Return the (x, y) coordinate for the center point of the cell that contains the specified text.  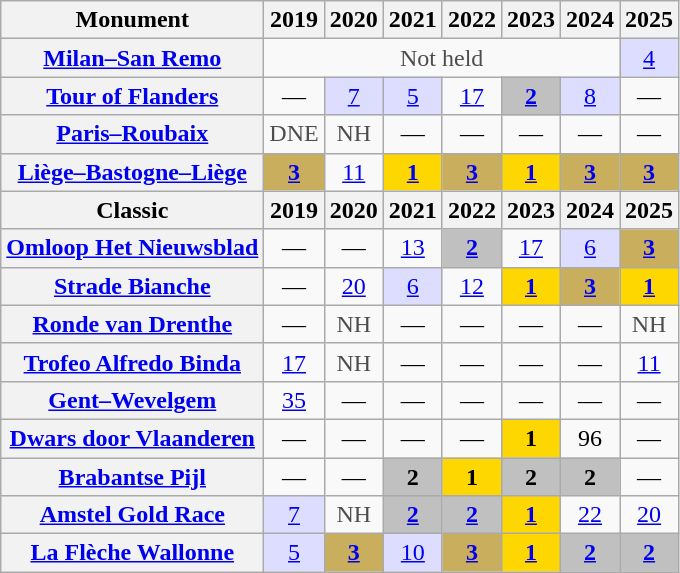
Not held (442, 58)
Strade Bianche (132, 286)
13 (412, 248)
Monument (132, 20)
35 (294, 400)
10 (412, 553)
Omloop Het Nieuwsblad (132, 248)
Dwars door Vlaanderen (132, 438)
Trofeo Alfredo Binda (132, 362)
96 (590, 438)
Liège–Bastogne–Liège (132, 172)
Tour of Flanders (132, 96)
4 (650, 58)
8 (590, 96)
Gent–Wevelgem (132, 400)
Milan–San Remo (132, 58)
Paris–Roubaix (132, 134)
Ronde van Drenthe (132, 324)
Amstel Gold Race (132, 515)
12 (472, 286)
Classic (132, 210)
La Flèche Wallonne (132, 553)
Brabantse Pijl (132, 477)
DNE (294, 134)
22 (590, 515)
